Extract the (X, Y) coordinate from the center of the cell holding the provided text.  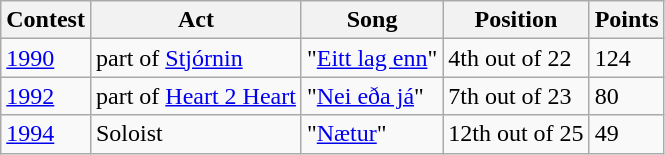
Song (372, 20)
Act (196, 20)
124 (626, 58)
7th out of 23 (516, 96)
1992 (46, 96)
part of Stjórnin (196, 58)
49 (626, 134)
1994 (46, 134)
12th out of 25 (516, 134)
part of Heart 2 Heart (196, 96)
80 (626, 96)
"Nei eða já" (372, 96)
1990 (46, 58)
Soloist (196, 134)
Contest (46, 20)
"Nætur" (372, 134)
"Eitt lag enn" (372, 58)
Points (626, 20)
4th out of 22 (516, 58)
Position (516, 20)
